Detect which cell encompasses the target text, then output its (x, y) center coordinate. 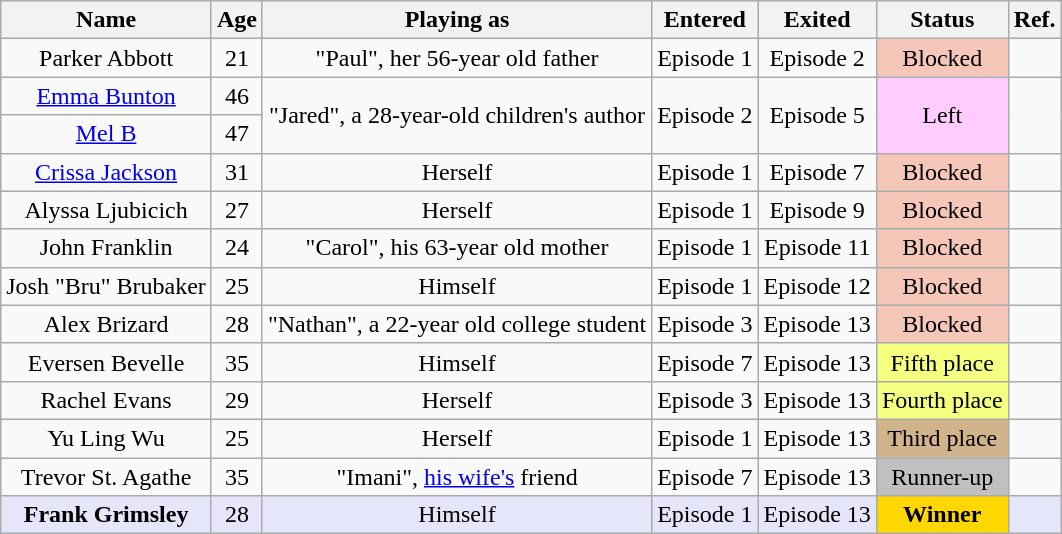
Episode 11 (817, 248)
"Nathan", a 22-year old college student (456, 324)
John Franklin (106, 248)
Fourth place (942, 400)
Age (236, 20)
Entered (705, 20)
47 (236, 134)
Frank Grimsley (106, 515)
27 (236, 210)
Runner-up (942, 477)
31 (236, 172)
21 (236, 58)
Episode 9 (817, 210)
"Imani", his wife's friend (456, 477)
Rachel Evans (106, 400)
"Carol", his 63-year old mother (456, 248)
Left (942, 115)
Josh "Bru" Brubaker (106, 286)
46 (236, 96)
Ref. (1034, 20)
Trevor St. Agathe (106, 477)
Winner (942, 515)
Crissa Jackson (106, 172)
Episode 12 (817, 286)
Third place (942, 438)
Mel B (106, 134)
Name (106, 20)
Alyssa Ljubicich (106, 210)
"Jared", a 28-year-old children's author (456, 115)
Playing as (456, 20)
Fifth place (942, 362)
Parker Abbott (106, 58)
"Paul", her 56-year old father (456, 58)
29 (236, 400)
Status (942, 20)
Yu Ling Wu (106, 438)
Exited (817, 20)
24 (236, 248)
Alex Brizard (106, 324)
Emma Bunton (106, 96)
Episode 5 (817, 115)
Eversen Bevelle (106, 362)
